Return the (X, Y) coordinate for the center point of the cell that contains the specified text.  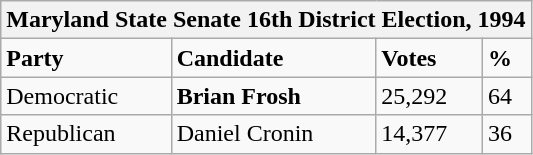
36 (506, 134)
64 (506, 96)
% (506, 58)
25,292 (430, 96)
Votes (430, 58)
Daniel Cronin (274, 134)
Party (86, 58)
Democratic (86, 96)
Brian Frosh (274, 96)
14,377 (430, 134)
Maryland State Senate 16th District Election, 1994 (266, 20)
Candidate (274, 58)
Republican (86, 134)
